Return (X, Y) of the center of cell containing provided text 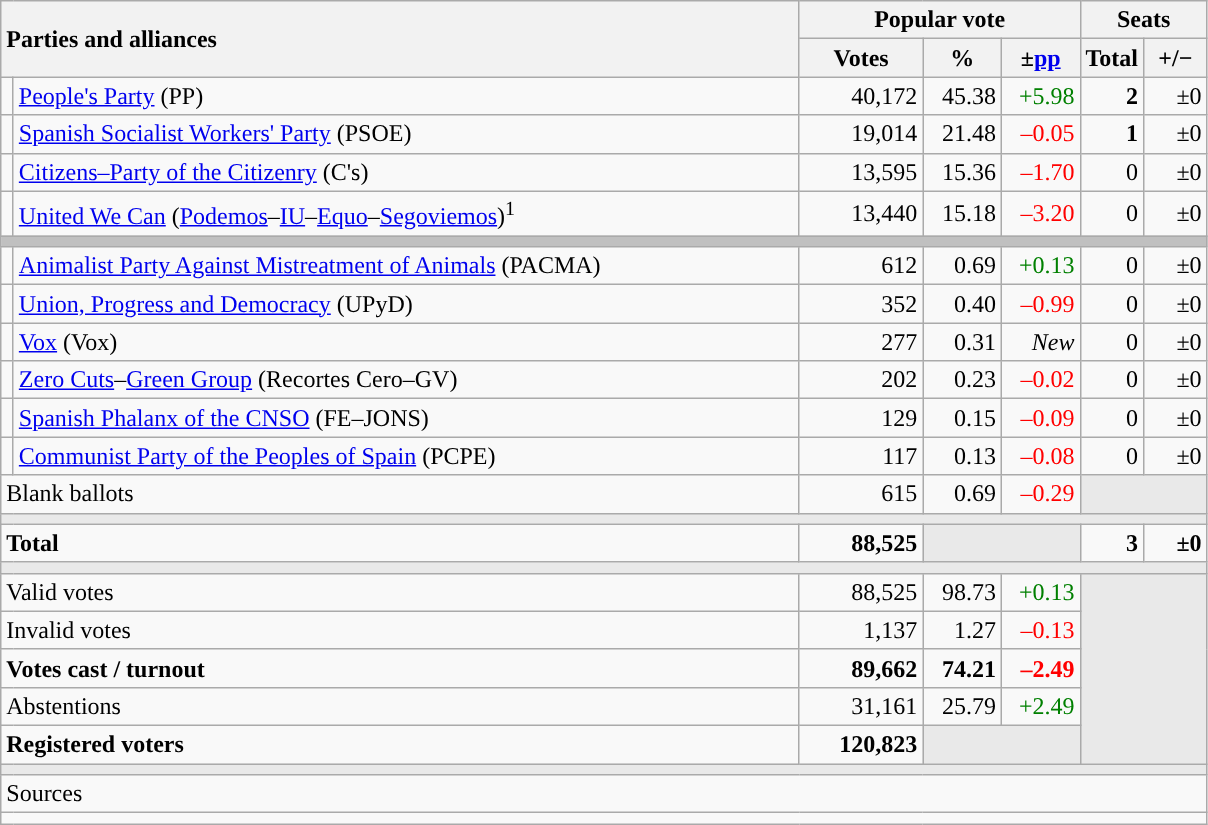
117 (861, 456)
202 (861, 380)
Valid votes (400, 592)
74.21 (962, 668)
615 (861, 494)
0.40 (962, 304)
612 (861, 266)
1,137 (861, 630)
Seats (1144, 20)
3 (1112, 543)
–0.05 (1040, 134)
Spanish Socialist Workers' Party (PSOE) (406, 134)
0.13 (962, 456)
277 (861, 342)
89,662 (861, 668)
–0.09 (1040, 418)
–0.08 (1040, 456)
25.79 (962, 706)
13,440 (861, 214)
1.27 (962, 630)
21.48 (962, 134)
Votes (861, 58)
–2.49 (1040, 668)
Union, Progress and Democracy (UPyD) (406, 304)
–3.20 (1040, 214)
Animalist Party Against Mistreatment of Animals (PACMA) (406, 266)
Registered voters (400, 745)
0.15 (962, 418)
–0.29 (1040, 494)
15.36 (962, 172)
0.31 (962, 342)
129 (861, 418)
Parties and alliances (400, 39)
–0.99 (1040, 304)
% (962, 58)
13,595 (861, 172)
0.23 (962, 380)
–0.13 (1040, 630)
98.73 (962, 592)
Vox (Vox) (406, 342)
United We Can (Podemos–IU–Equo–Segoviemos)1 (406, 214)
45.38 (962, 96)
Votes cast / turnout (400, 668)
Citizens–Party of the Citizenry (C's) (406, 172)
–0.02 (1040, 380)
19,014 (861, 134)
Communist Party of the Peoples of Spain (PCPE) (406, 456)
+2.49 (1040, 706)
15.18 (962, 214)
40,172 (861, 96)
Spanish Phalanx of the CNSO (FE–JONS) (406, 418)
±pp (1040, 58)
Popular vote (940, 20)
31,161 (861, 706)
New (1040, 342)
People's Party (PP) (406, 96)
2 (1112, 96)
352 (861, 304)
+/− (1176, 58)
–1.70 (1040, 172)
+5.98 (1040, 96)
Invalid votes (400, 630)
Blank ballots (400, 494)
Zero Cuts–Green Group (Recortes Cero–GV) (406, 380)
120,823 (861, 745)
1 (1112, 134)
Sources (604, 794)
Abstentions (400, 706)
